Capture the cell that displays the provided text and extract its (X, Y) central coordinate. 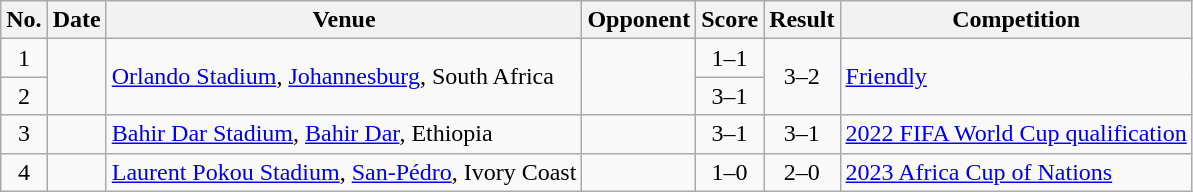
4 (24, 172)
2023 Africa Cup of Nations (1016, 172)
3–2 (802, 77)
Opponent (639, 20)
Result (802, 20)
Bahir Dar Stadium, Bahir Dar, Ethiopia (344, 134)
2022 FIFA World Cup qualification (1016, 134)
Date (76, 20)
Laurent Pokou Stadium, San-Pédro, Ivory Coast (344, 172)
Orlando Stadium, Johannesburg, South Africa (344, 77)
1–1 (730, 58)
2–0 (802, 172)
Competition (1016, 20)
1–0 (730, 172)
Score (730, 20)
Friendly (1016, 77)
3 (24, 134)
1 (24, 58)
No. (24, 20)
Venue (344, 20)
2 (24, 96)
